Return (X, Y) of the center of cell containing provided text 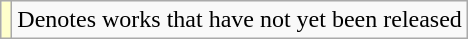
Denotes works that have not yet been released (240, 20)
